Capture the cell that displays the provided text and extract its (X, Y) central coordinate. 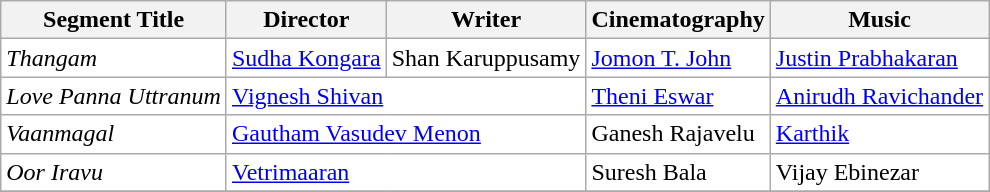
Theni Eswar (678, 96)
Vignesh Shivan (406, 96)
Suresh Bala (678, 172)
Ganesh Rajavelu (678, 134)
Jomon T. John (678, 58)
Anirudh Ravichander (879, 96)
Music (879, 20)
Director (306, 20)
Sudha Kongara (306, 58)
Justin Prabhakaran (879, 58)
Vetrimaaran (406, 172)
Segment Title (114, 20)
Shan Karuppusamy (486, 58)
Cinematography (678, 20)
Vijay Ebinezar (879, 172)
Love Panna Uttranum (114, 96)
Thangam (114, 58)
Karthik (879, 134)
Gautham Vasudev Menon (406, 134)
Writer (486, 20)
Vaanmagal (114, 134)
Oor Iravu (114, 172)
